Scan for the cell matching the given text and deliver its (X, Y) coordinate at center. 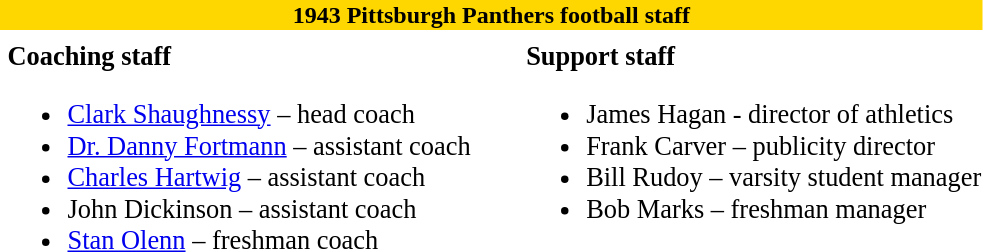
1943 Pittsburgh Panthers football staff (492, 15)
